Return the [x, y] coordinate for the center point of the cell that contains the specified text.  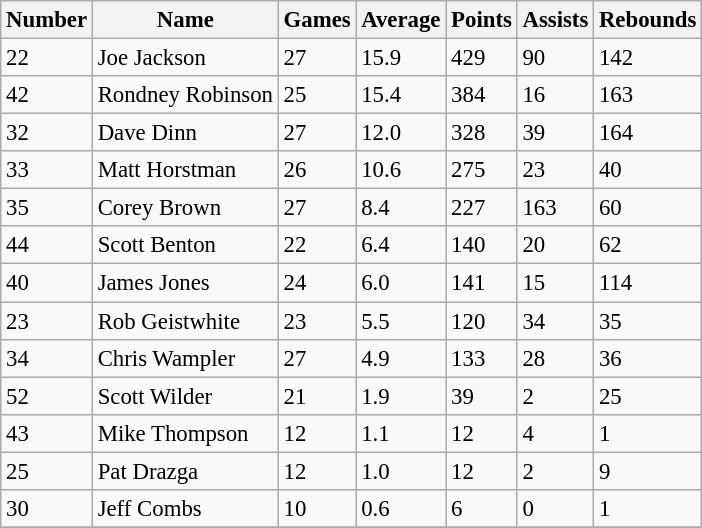
133 [482, 358]
Games [317, 20]
24 [317, 283]
26 [317, 170]
Matt Horstman [185, 170]
42 [47, 95]
60 [648, 208]
Pat Drazga [185, 471]
6.0 [401, 283]
90 [555, 58]
62 [648, 245]
15.4 [401, 95]
33 [47, 170]
Jeff Combs [185, 509]
Name [185, 20]
140 [482, 245]
Rebounds [648, 20]
141 [482, 283]
20 [555, 245]
6.4 [401, 245]
Mike Thompson [185, 433]
0 [555, 509]
Dave Dinn [185, 133]
164 [648, 133]
10 [317, 509]
4 [555, 433]
1.1 [401, 433]
52 [47, 396]
8.4 [401, 208]
275 [482, 170]
36 [648, 358]
227 [482, 208]
Joe Jackson [185, 58]
328 [482, 133]
44 [47, 245]
6 [482, 509]
1.9 [401, 396]
16 [555, 95]
Corey Brown [185, 208]
15.9 [401, 58]
Points [482, 20]
Rondney Robinson [185, 95]
9 [648, 471]
Scott Benton [185, 245]
114 [648, 283]
32 [47, 133]
120 [482, 321]
142 [648, 58]
43 [47, 433]
12.0 [401, 133]
Assists [555, 20]
Number [47, 20]
Chris Wampler [185, 358]
0.6 [401, 509]
Average [401, 20]
10.6 [401, 170]
384 [482, 95]
James Jones [185, 283]
15 [555, 283]
Scott Wilder [185, 396]
Rob Geistwhite [185, 321]
4.9 [401, 358]
30 [47, 509]
5.5 [401, 321]
1.0 [401, 471]
28 [555, 358]
21 [317, 396]
429 [482, 58]
